Scan for the cell matching the given text and deliver its [x, y] coordinate at center. 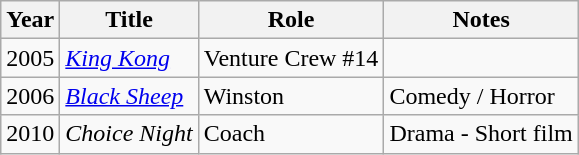
Notes [481, 20]
King Kong [129, 58]
Year [30, 20]
Coach [291, 134]
Winston [291, 96]
Drama - Short film [481, 134]
Choice Night [129, 134]
Comedy / Horror [481, 96]
2010 [30, 134]
2006 [30, 96]
Title [129, 20]
Role [291, 20]
Black Sheep [129, 96]
2005 [30, 58]
Venture Crew #14 [291, 58]
